Determine the [X, Y] coordinate at the center of the cell enclosing the given text.  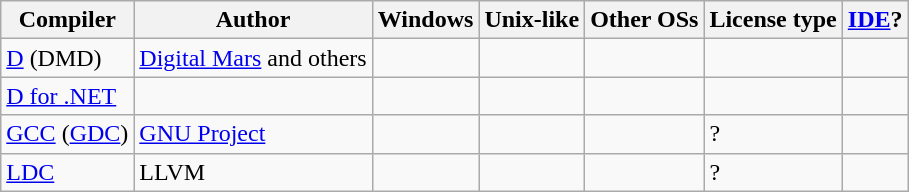
Unix-like [532, 20]
Digital Mars and others [253, 58]
GCC (GDC) [68, 134]
D for .NET [68, 96]
Other OSs [644, 20]
D (DMD) [68, 58]
LLVM [253, 172]
License type [773, 20]
GNU Project [253, 134]
IDE? [875, 20]
LDC [68, 172]
Author [253, 20]
Windows [426, 20]
Compiler [68, 20]
